Identify which cell holds the provided text, then report its [x, y] central coordinate. 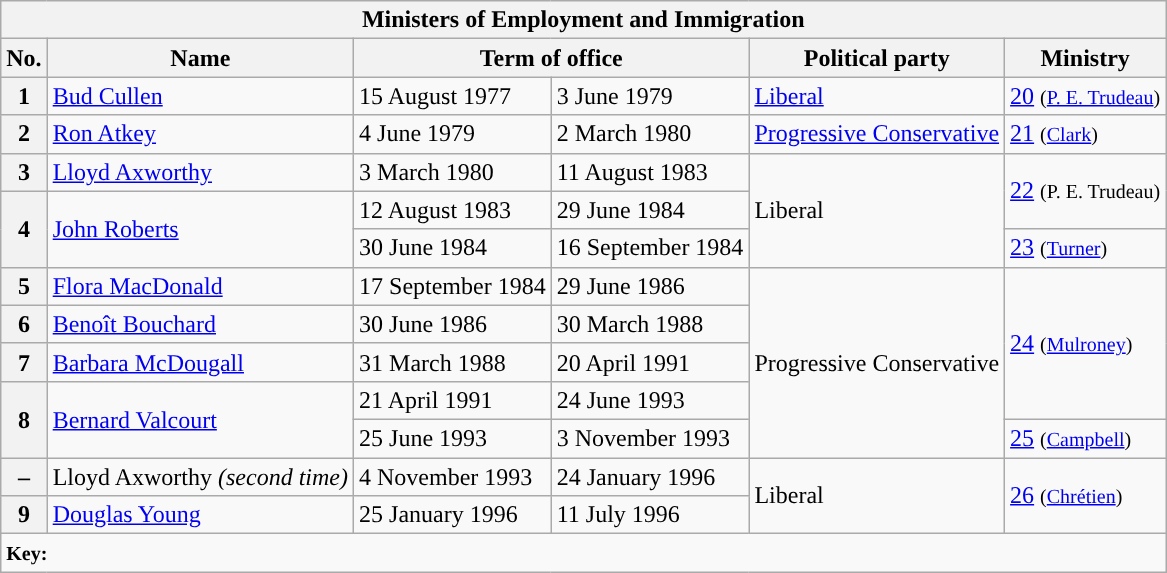
4 [24, 229]
Ministers of Employment and Immigration [584, 20]
11 August 1983 [650, 172]
Ron Atkey [200, 134]
Flora MacDonald [200, 286]
24 January 1996 [650, 477]
Lloyd Axworthy [200, 172]
Key: [584, 553]
17 September 1984 [453, 286]
9 [24, 515]
21 April 1991 [453, 400]
20 April 1991 [650, 362]
20 (P. E. Trudeau) [1086, 96]
25 June 1993 [453, 438]
7 [24, 362]
Benoît Bouchard [200, 324]
21 (Clark) [1086, 134]
– [24, 477]
26 (Chrétien) [1086, 496]
8 [24, 419]
Name [200, 58]
Term of office [552, 58]
5 [24, 286]
25 January 1996 [453, 515]
3 March 1980 [453, 172]
30 March 1988 [650, 324]
1 [24, 96]
John Roberts [200, 229]
Bernard Valcourt [200, 419]
3 June 1979 [650, 96]
Bud Cullen [200, 96]
4 June 1979 [453, 134]
2 [24, 134]
30 June 1984 [453, 248]
2 March 1980 [650, 134]
Political party [877, 58]
3 [24, 172]
23 (Turner) [1086, 248]
15 August 1977 [453, 96]
6 [24, 324]
30 June 1986 [453, 324]
Lloyd Axworthy (second time) [200, 477]
29 June 1984 [650, 210]
12 August 1983 [453, 210]
24 June 1993 [650, 400]
11 July 1996 [650, 515]
16 September 1984 [650, 248]
29 June 1986 [650, 286]
3 November 1993 [650, 438]
Douglas Young [200, 515]
31 March 1988 [453, 362]
Barbara McDougall [200, 362]
No. [24, 58]
25 (Campbell) [1086, 438]
4 November 1993 [453, 477]
24 (Mulroney) [1086, 343]
22 (P. E. Trudeau) [1086, 191]
Ministry [1086, 58]
